Scan for the cell matching the given text and deliver its (x, y) coordinate at center. 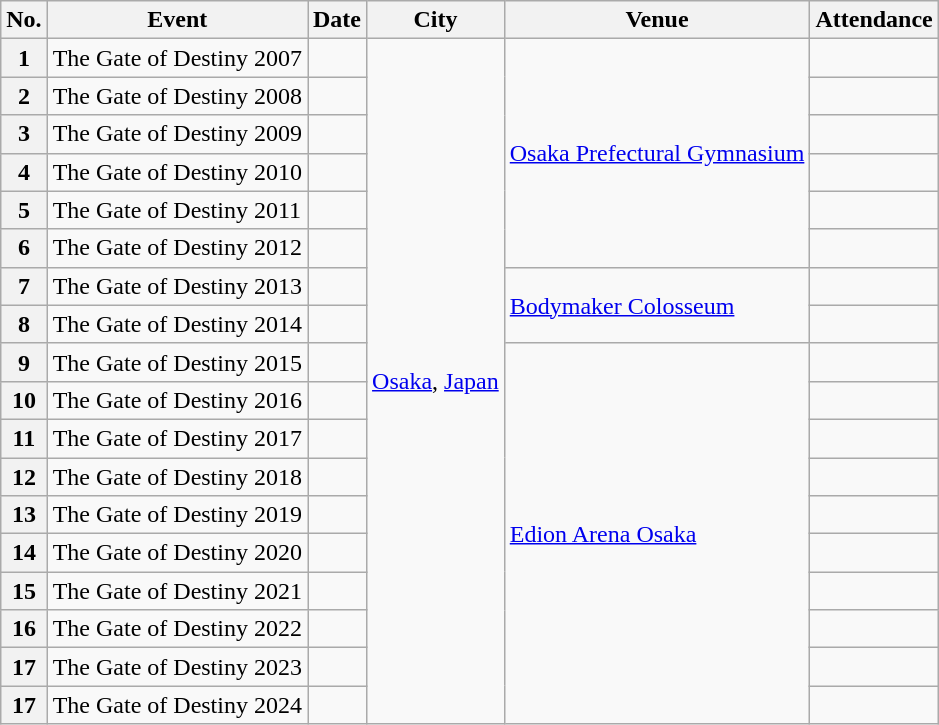
The Gate of Destiny 2018 (177, 477)
The Gate of Destiny 2007 (177, 58)
2 (24, 96)
15 (24, 591)
The Gate of Destiny 2021 (177, 591)
The Gate of Destiny 2011 (177, 210)
4 (24, 172)
The Gate of Destiny 2023 (177, 667)
Edion Arena Osaka (657, 534)
No. (24, 20)
8 (24, 324)
Attendance (874, 20)
Osaka Prefectural Gymnasium (657, 153)
Event (177, 20)
The Gate of Destiny 2015 (177, 362)
City (436, 20)
13 (24, 515)
7 (24, 286)
The Gate of Destiny 2008 (177, 96)
The Gate of Destiny 2013 (177, 286)
3 (24, 134)
The Gate of Destiny 2017 (177, 438)
9 (24, 362)
The Gate of Destiny 2019 (177, 515)
12 (24, 477)
The Gate of Destiny 2016 (177, 400)
Venue (657, 20)
The Gate of Destiny 2014 (177, 324)
The Gate of Destiny 2020 (177, 553)
Bodymaker Colosseum (657, 305)
The Gate of Destiny 2010 (177, 172)
The Gate of Destiny 2024 (177, 705)
11 (24, 438)
Date (338, 20)
6 (24, 248)
5 (24, 210)
Osaka, Japan (436, 382)
The Gate of Destiny 2012 (177, 248)
1 (24, 58)
The Gate of Destiny 2022 (177, 629)
10 (24, 400)
16 (24, 629)
14 (24, 553)
The Gate of Destiny 2009 (177, 134)
